Scan for the cell matching the given text and deliver its (x, y) coordinate at center. 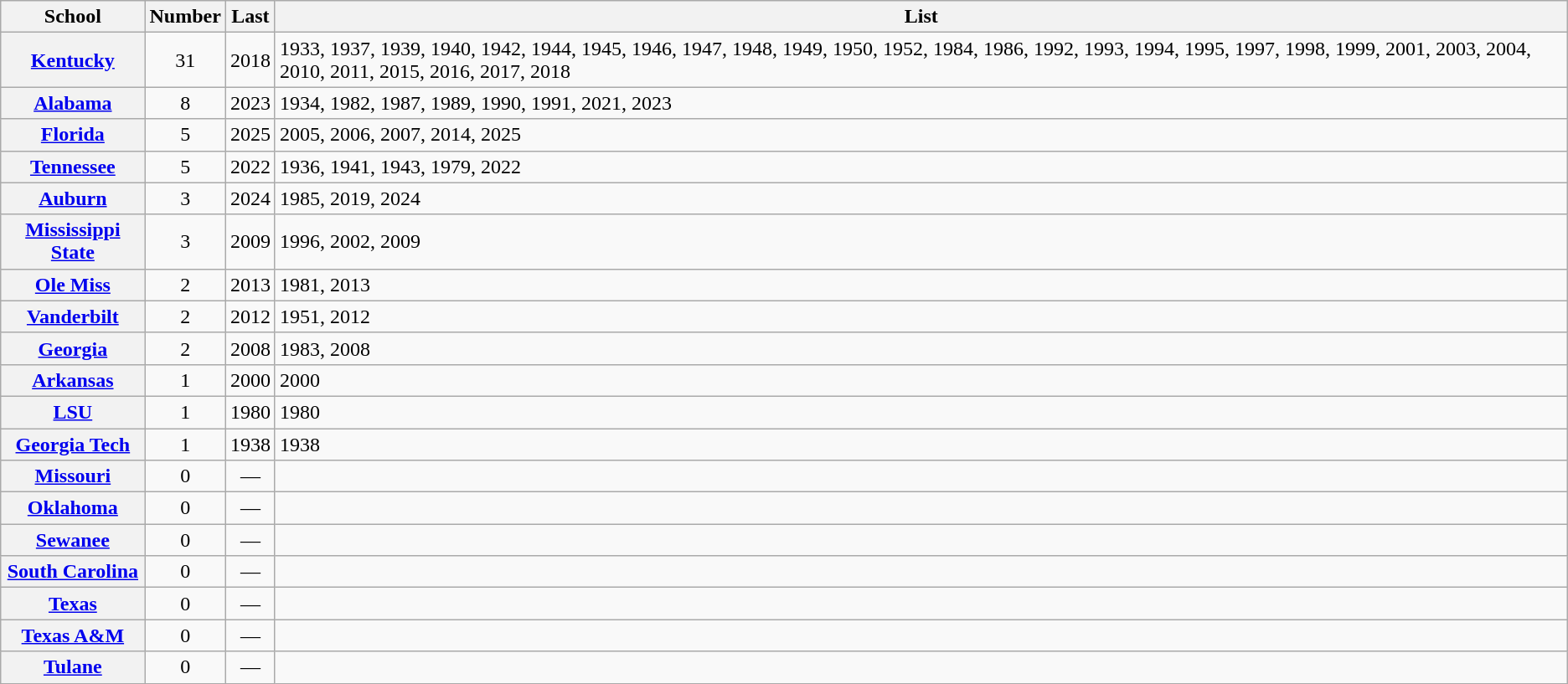
2008 (250, 348)
1981, 2013 (921, 285)
Florida (73, 135)
2005, 2006, 2007, 2014, 2025 (921, 135)
1996, 2002, 2009 (921, 241)
2022 (250, 167)
1983, 2008 (921, 348)
2018 (250, 60)
Arkansas (73, 380)
1936, 1941, 1943, 1979, 2022 (921, 167)
Alabama (73, 103)
Ole Miss (73, 285)
South Carolina (73, 572)
Oklahoma (73, 508)
Tulane (73, 667)
Kentucky (73, 60)
Georgia (73, 348)
Georgia Tech (73, 445)
2025 (250, 135)
Texas (73, 604)
Texas A&M (73, 635)
31 (185, 60)
1934, 1982, 1987, 1989, 1990, 1991, 2021, 2023 (921, 103)
List (921, 17)
2024 (250, 198)
School (73, 17)
2013 (250, 285)
Sewanee (73, 540)
Mississippi State (73, 241)
Missouri (73, 476)
Number (185, 17)
1951, 2012 (921, 316)
Vanderbilt (73, 316)
Tennessee (73, 167)
LSU (73, 412)
2012 (250, 316)
2023 (250, 103)
Last (250, 17)
8 (185, 103)
1985, 2019, 2024 (921, 198)
Auburn (73, 198)
2009 (250, 241)
